Identify which cell holds the provided text, then report its [x, y] central coordinate. 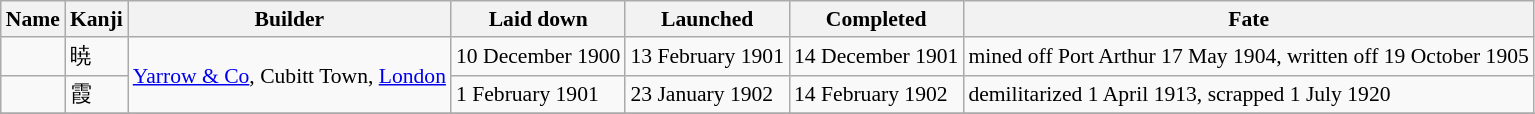
Kanji [96, 19]
demilitarized 1 April 1913, scrapped 1 July 1920 [1248, 94]
Fate [1248, 19]
14 December 1901 [876, 56]
10 December 1900 [538, 56]
Builder [290, 19]
13 February 1901 [707, 56]
23 January 1902 [707, 94]
14 February 1902 [876, 94]
Name [33, 19]
Launched [707, 19]
1 February 1901 [538, 94]
Laid down [538, 19]
Yarrow & Co, Cubitt Town, London [290, 76]
mined off Port Arthur 17 May 1904, written off 19 October 1905 [1248, 56]
Completed [876, 19]
暁 [96, 56]
霞 [96, 94]
